Find where the given text appears and provide that cell's center as (x, y) coordinate. 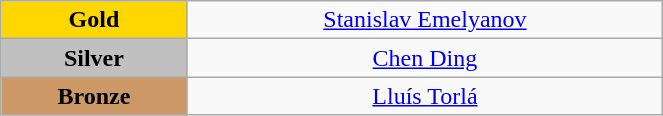
Bronze (94, 96)
Gold (94, 20)
Silver (94, 58)
Lluís Torlá (425, 96)
Stanislav Emelyanov (425, 20)
Chen Ding (425, 58)
